Search for the cell housing the specified text and yield its (x, y) center coordinate. 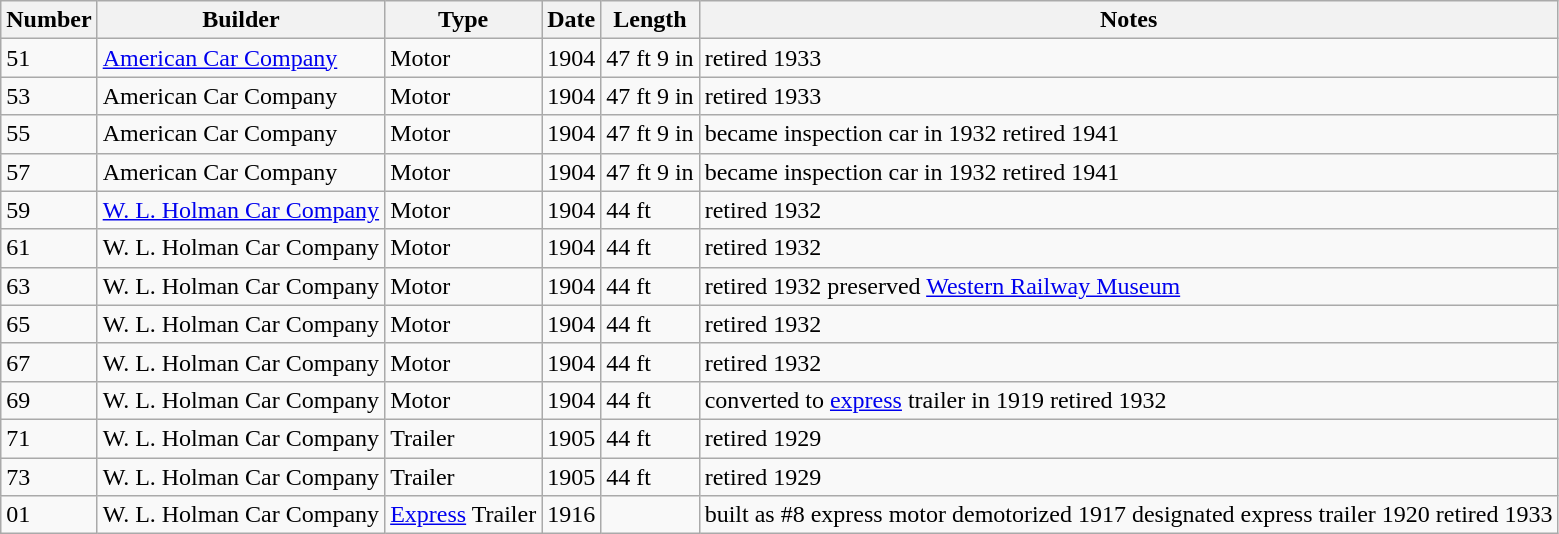
01 (49, 515)
51 (49, 58)
retired 1932 preserved Western Railway Museum (1128, 286)
converted to express trailer in 1919 retired 1932 (1128, 400)
59 (49, 210)
73 (49, 477)
71 (49, 438)
53 (49, 96)
61 (49, 248)
Express Trailer (464, 515)
Date (572, 20)
67 (49, 362)
Type (464, 20)
built as #8 express motor demotorized 1917 designated express trailer 1920 retired 1933 (1128, 515)
69 (49, 400)
57 (49, 172)
1916 (572, 515)
63 (49, 286)
Builder (240, 20)
Number (49, 20)
Length (650, 20)
55 (49, 134)
Notes (1128, 20)
65 (49, 324)
